Output the (x, y) coordinate of the center of the cell containing the given text.  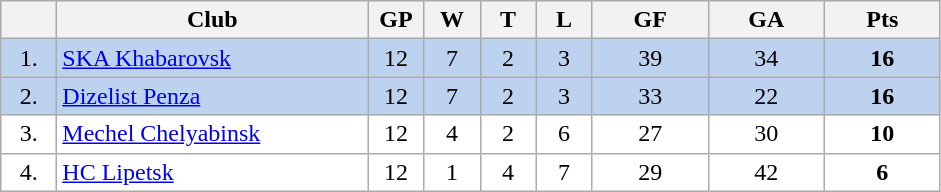
34 (766, 58)
10 (882, 134)
T (508, 20)
27 (650, 134)
1 (452, 172)
2. (29, 96)
Pts (882, 20)
SKA Khabarovsk (212, 58)
HC Lipetsk (212, 172)
W (452, 20)
GF (650, 20)
29 (650, 172)
L (564, 20)
Club (212, 20)
1. (29, 58)
39 (650, 58)
4. (29, 172)
Dizelist Penza (212, 96)
GP (396, 20)
30 (766, 134)
33 (650, 96)
22 (766, 96)
3. (29, 134)
GA (766, 20)
42 (766, 172)
Mechel Chelyabinsk (212, 134)
